Provide the [X, Y] coordinate of the cell's center where the given text is located.  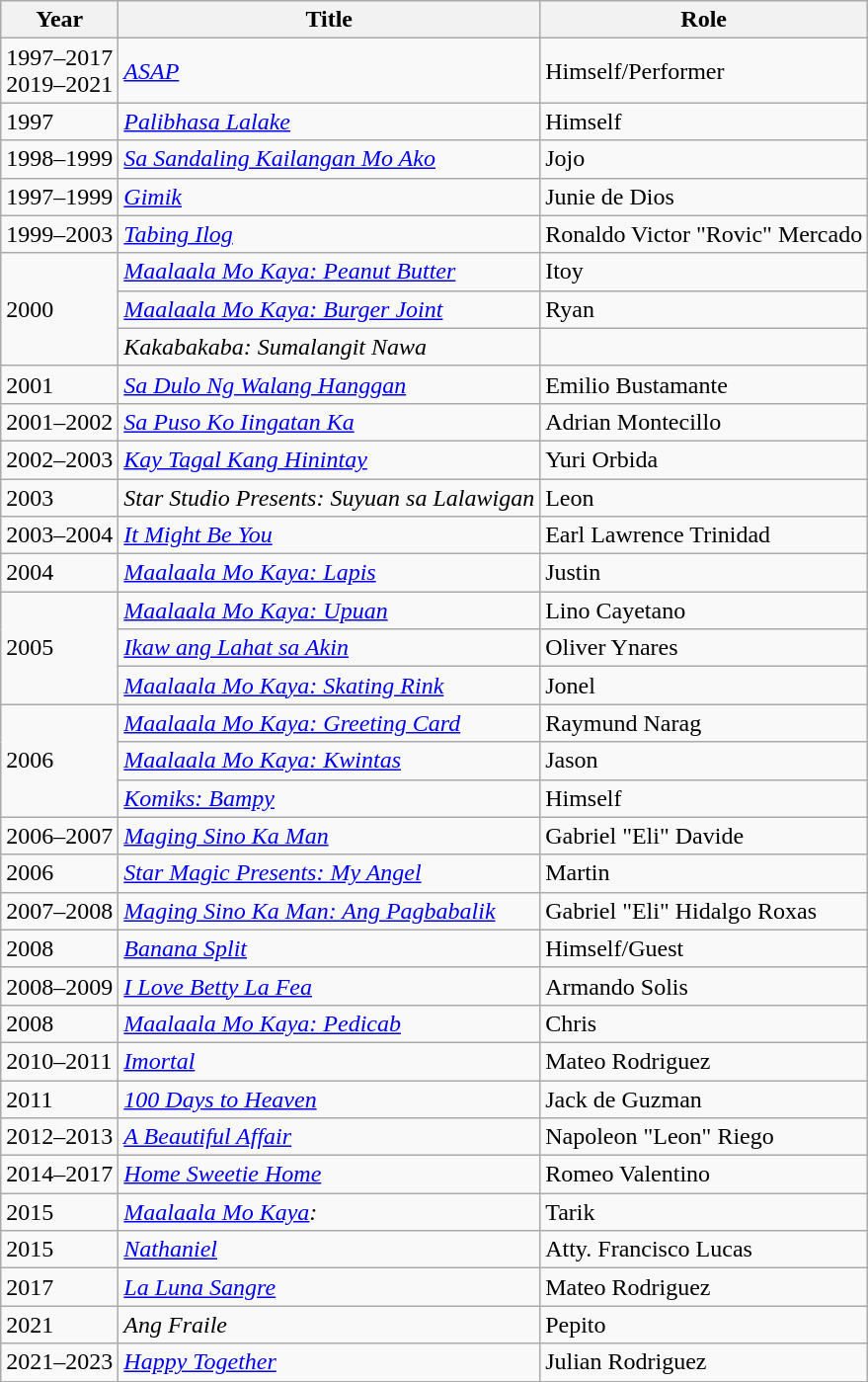
Gabriel "Eli" Davide [704, 836]
Title [330, 20]
Chris [704, 1023]
Lino Cayetano [704, 610]
1997 [59, 122]
Adrian Montecillo [704, 422]
2012–2013 [59, 1137]
Jason [704, 761]
Ronaldo Victor "Rovic" Mercado [704, 234]
100 Days to Heaven [330, 1099]
Kakabakaba: Sumalangit Nawa [330, 347]
Imortal [330, 1061]
Kay Tagal Kang Hinintay [330, 459]
Happy Together [330, 1362]
Gabriel "Eli" Hidalgo Roxas [704, 911]
Tarik [704, 1212]
Atty. Francisco Lucas [704, 1250]
Maalaala Mo Kaya: Pedicab [330, 1023]
Maalaala Mo Kaya: Skating Rink [330, 686]
Star Magic Presents: My Angel [330, 873]
Napoleon "Leon" Riego [704, 1137]
Maalaala Mo Kaya: Greeting Card [330, 723]
Leon [704, 497]
2014–2017 [59, 1175]
Maalaala Mo Kaya: Kwintas [330, 761]
Komiks: Bampy [330, 798]
Himself/Performer [704, 71]
1998–1999 [59, 159]
2010–2011 [59, 1061]
Sa Puso Ko Iingatan Ka [330, 422]
Palibhasa Lalake [330, 122]
2021–2023 [59, 1362]
Earl Lawrence Trinidad [704, 535]
Julian Rodriguez [704, 1362]
Maalaala Mo Kaya: Upuan [330, 610]
Ang Fraile [330, 1325]
Tabing Ilog [330, 234]
Jonel [704, 686]
2003 [59, 497]
Banana Split [330, 948]
Junie de Dios [704, 197]
2001–2002 [59, 422]
Armando Solis [704, 986]
Jack de Guzman [704, 1099]
2021 [59, 1325]
Maalaala Mo Kaya: Peanut Butter [330, 272]
Raymund Narag [704, 723]
A Beautiful Affair [330, 1137]
2008–2009 [59, 986]
Itoy [704, 272]
1997–1999 [59, 197]
Sa Sandaling Kailangan Mo Ako [330, 159]
Himself/Guest [704, 948]
1997–2017 2019–2021 [59, 71]
2011 [59, 1099]
2004 [59, 573]
2001 [59, 384]
Ryan [704, 309]
Oliver Ynares [704, 648]
Home Sweetie Home [330, 1175]
Romeo Valentino [704, 1175]
Maalaala Mo Kaya: Burger Joint [330, 309]
2000 [59, 309]
Year [59, 20]
2006–2007 [59, 836]
1999–2003 [59, 234]
Nathaniel [330, 1250]
Justin [704, 573]
It Might Be You [330, 535]
La Luna Sangre [330, 1287]
2002–2003 [59, 459]
Gimik [330, 197]
2017 [59, 1287]
Yuri Orbida [704, 459]
Star Studio Presents: Suyuan sa Lalawigan [330, 497]
Jojo [704, 159]
Maalaala Mo Kaya: Lapis [330, 573]
I Love Betty La Fea [330, 986]
Role [704, 20]
Pepito [704, 1325]
Martin [704, 873]
2005 [59, 648]
2007–2008 [59, 911]
Maalaala Mo Kaya: [330, 1212]
Maging Sino Ka Man [330, 836]
2003–2004 [59, 535]
Sa Dulo Ng Walang Hanggan [330, 384]
Ikaw ang Lahat sa Akin [330, 648]
Maging Sino Ka Man: Ang Pagbabalik [330, 911]
ASAP [330, 71]
Emilio Bustamante [704, 384]
